Detect which cell encompasses the target text, then output its [x, y] center coordinate. 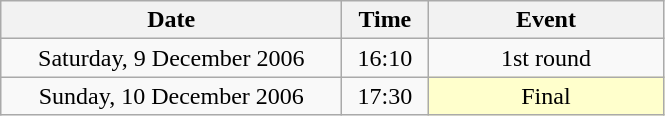
1st round [546, 58]
Time [385, 20]
Event [546, 20]
17:30 [385, 96]
Date [172, 20]
Sunday, 10 December 2006 [172, 96]
Saturday, 9 December 2006 [172, 58]
Final [546, 96]
16:10 [385, 58]
